Locate the cell with the specified text and output its [X, Y] center coordinate. 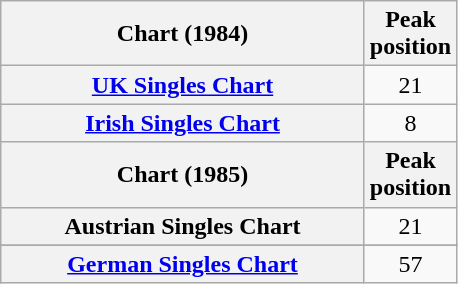
Chart (1984) [183, 34]
Austrian Singles Chart [183, 226]
57 [410, 264]
Irish Singles Chart [183, 123]
UK Singles Chart [183, 85]
8 [410, 123]
German Singles Chart [183, 264]
Chart (1985) [183, 174]
